Return [x, y] of the center of cell containing provided text 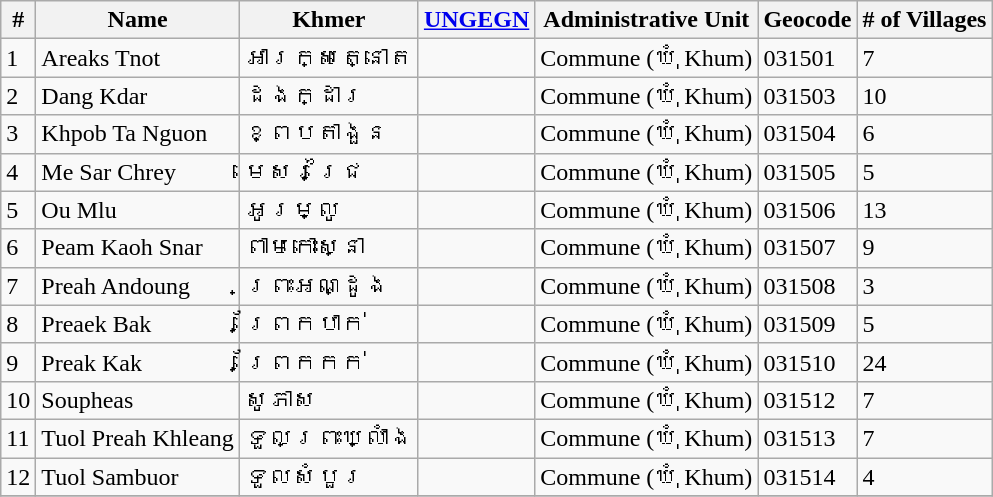
Preaek Bak [138, 324]
1 [18, 58]
ពាមកោះស្នា [328, 248]
ព្រះអណ្ដូង [328, 286]
អារក្សត្នោត [328, 58]
8 [18, 324]
ទួលសំបួរ [328, 477]
031505 [808, 172]
031510 [808, 362]
UNGEGN [476, 20]
031501 [808, 58]
ខ្ពបតាងួន [328, 134]
អូរម្លូ [328, 210]
Preah Andoung [138, 286]
031503 [808, 96]
031508 [808, 286]
Soupheas [138, 400]
Me Sar Chrey [138, 172]
ទួលព្រះឃ្លាំង [328, 438]
Areaks Tnot [138, 58]
031506 [808, 210]
12 [18, 477]
2 [18, 96]
Tuol Preah Khleang [138, 438]
Tuol Sambuor [138, 477]
13 [924, 210]
មេសរជ្រៃ [328, 172]
031512 [808, 400]
031507 [808, 248]
031513 [808, 438]
031514 [808, 477]
ព្រែកបាក់ [328, 324]
Khmer [328, 20]
24 [924, 362]
031504 [808, 134]
សូភាស [328, 400]
Preak Kak [138, 362]
11 [18, 438]
Ou Mlu [138, 210]
Name [138, 20]
Geocode [808, 20]
ដងក្ដារ [328, 96]
031509 [808, 324]
# of Villages [924, 20]
Khpob Ta Nguon [138, 134]
ព្រែកកក់ [328, 362]
# [18, 20]
Administrative Unit [646, 20]
Dang Kdar [138, 96]
Peam Kaoh Snar [138, 248]
